Scan for the cell matching the given text and deliver its [x, y] coordinate at center. 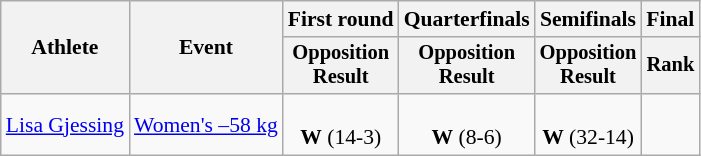
First round [341, 19]
Final [670, 19]
Event [206, 48]
W (14-3) [341, 124]
Semifinals [588, 19]
Lisa Gjessing [65, 124]
W (8-6) [467, 124]
Women's –58 kg [206, 124]
W (32-14) [588, 124]
Rank [670, 66]
Athlete [65, 48]
Quarterfinals [467, 19]
